Pinpoint the cell where the given text exists, returning its [X, Y] midpoint coordinate. 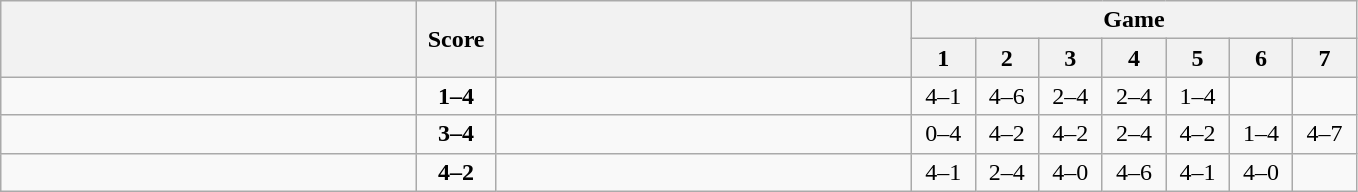
Game [1134, 20]
4 [1134, 58]
0–4 [943, 134]
3 [1071, 58]
4–7 [1325, 134]
3–4 [456, 134]
6 [1261, 58]
7 [1325, 58]
1 [943, 58]
Score [456, 39]
2 [1007, 58]
5 [1198, 58]
